For the text-containing cell, return its midpoint in (X, Y) coordinate format. 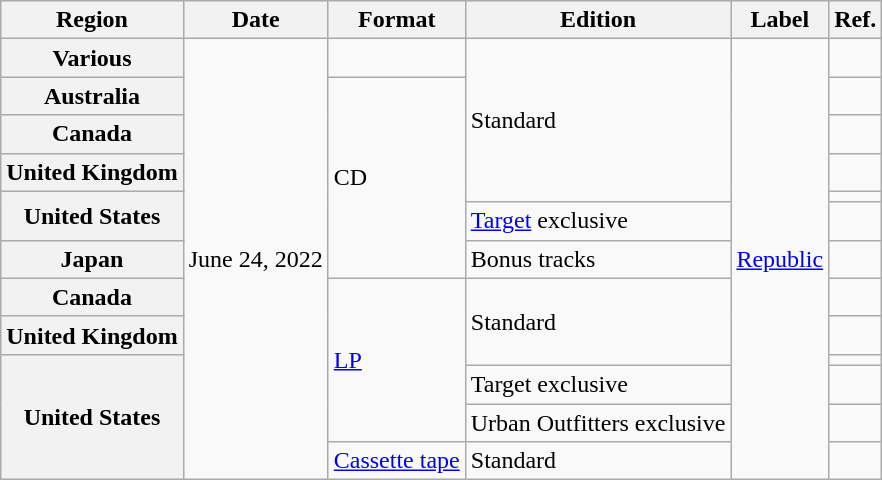
Edition (598, 20)
Date (256, 20)
Japan (92, 259)
Region (92, 20)
Urban Outfitters exclusive (598, 423)
Republic (780, 260)
June 24, 2022 (256, 260)
Australia (92, 96)
Format (396, 20)
LP (396, 360)
Label (780, 20)
Cassette tape (396, 461)
Bonus tracks (598, 259)
Various (92, 58)
CD (396, 178)
Ref. (856, 20)
